Identify which cell holds the provided text, then report its [x, y] central coordinate. 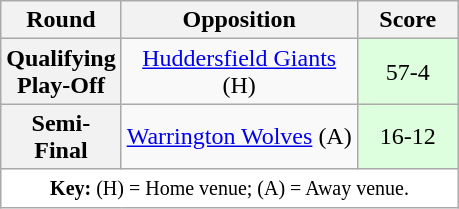
Semi-Final [61, 136]
Qualifying Play-Off [61, 72]
Score [408, 20]
57-4 [408, 72]
Huddersfield Giants (H) [239, 72]
Round [61, 20]
Key: (H) = Home venue; (A) = Away venue. [230, 188]
Opposition [239, 20]
Warrington Wolves (A) [239, 136]
16-12 [408, 136]
